From the cell containing the given text, extract its center point as [X, Y] coordinate. 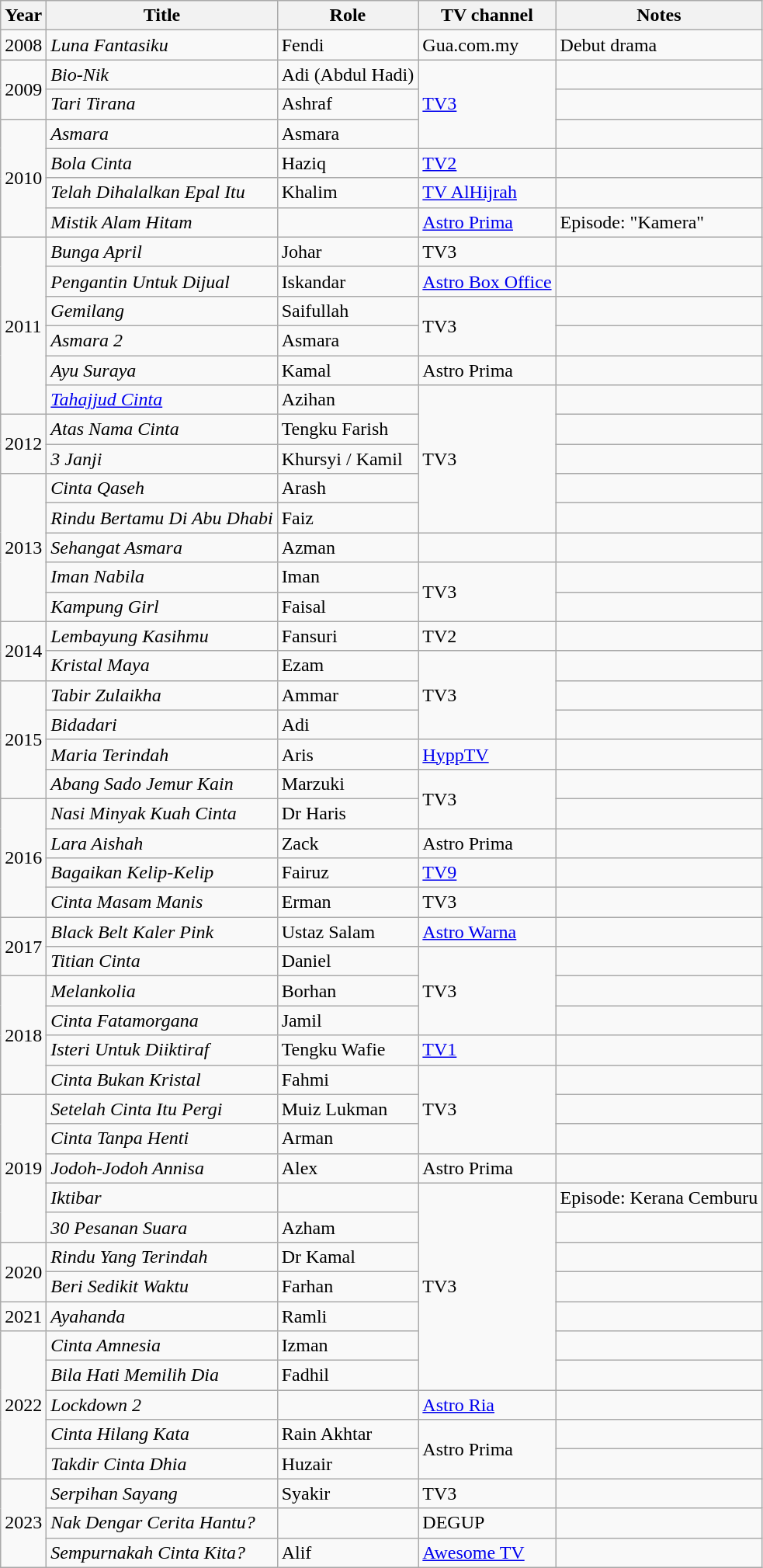
Cinta Bukan Kristal [161, 1080]
Saifullah [348, 311]
HyppTV [487, 754]
Isteri Untuk Diiktiraf [161, 1050]
Iman [348, 577]
Ustaz Salam [348, 932]
2023 [23, 1523]
Ezam [348, 666]
Dr Haris [348, 813]
Astro Ria [487, 1405]
Zack [348, 843]
Notes [659, 16]
Muiz Lukman [348, 1109]
Tahajjud Cinta [161, 400]
30 Pesanan Suara [161, 1227]
Aris [348, 754]
2017 [23, 947]
Serpihan Sayang [161, 1493]
Lara Aishah [161, 843]
Syakir [348, 1493]
Telah Dihalalkan Epal Itu [161, 193]
Daniel [348, 961]
Melankolia [161, 991]
Cinta Masam Manis [161, 902]
TV AlHijrah [487, 193]
Iman Nabila [161, 577]
Ayahanda [161, 1316]
Fairuz [348, 873]
Kampung Girl [161, 607]
Abang Sado Jemur Kain [161, 784]
2021 [23, 1316]
Tengku Farish [348, 429]
Ayu Suraya [161, 370]
Jodoh-Jodoh Annisa [161, 1168]
Rindu Yang Terindah [161, 1257]
Lembayung Kasihmu [161, 636]
Adi (Abdul Hadi) [348, 75]
Sempurnakah Cinta Kita? [161, 1552]
Rindu Bertamu Di Abu Dhabi [161, 518]
2008 [23, 45]
Alif [348, 1552]
Bidadari [161, 725]
Huzair [348, 1464]
Cinta Fatamorgana [161, 1020]
Adi [348, 725]
Bagaikan Kelip-Kelip [161, 873]
Rain Akhtar [348, 1434]
2013 [23, 548]
Title [161, 16]
Cinta Tanpa Henti [161, 1139]
TV channel [487, 16]
Bola Cinta [161, 163]
Azman [348, 548]
2020 [23, 1271]
Ammar [348, 695]
Fansuri [348, 636]
Dr Kamal [348, 1257]
Lockdown 2 [161, 1405]
Astro Warna [487, 932]
Nasi Minyak Kuah Cinta [161, 813]
Tari Tirana [161, 104]
Episode: "Kamera" [659, 222]
Black Belt Kaler Pink [161, 932]
2019 [23, 1168]
Bunga April [161, 252]
Nak Dengar Cerita Hantu? [161, 1523]
Awesome TV [487, 1552]
Sehangat Asmara [161, 548]
Beri Sedikit Waktu [161, 1286]
Jamil [348, 1020]
Setelah Cinta Itu Pergi [161, 1109]
2014 [23, 651]
Borhan [348, 991]
Kristal Maya [161, 666]
Astro Box Office [487, 281]
Takdir Cinta Dhia [161, 1464]
Bio-Nik [161, 75]
Faiz [348, 518]
Arash [348, 488]
Iskandar [348, 281]
Tabir Zulaikha [161, 695]
Luna Fantasiku [161, 45]
Fendi [348, 45]
DEGUP [487, 1523]
Khalim [348, 193]
Fahmi [348, 1080]
2022 [23, 1405]
Titian Cinta [161, 961]
2015 [23, 739]
Ramli [348, 1316]
Cinta Amnesia [161, 1346]
Tengku Wafie [348, 1050]
Arman [348, 1139]
Iktibar [161, 1198]
3 Janji [161, 459]
Cinta Hilang Kata [161, 1434]
Gemilang [161, 311]
Pengantin Untuk Dijual [161, 281]
Cinta Qaseh [161, 488]
2010 [23, 178]
Alex [348, 1168]
Maria Terindah [161, 754]
Gua.com.my [487, 45]
2016 [23, 857]
Azihan [348, 400]
Johar [348, 252]
Izman [348, 1346]
Episode: Kerana Cemburu [659, 1198]
2009 [23, 89]
Atas Nama Cinta [161, 429]
Farhan [348, 1286]
Marzuki [348, 784]
Azham [348, 1227]
Kamal [348, 370]
Role [348, 16]
Year [23, 16]
Bila Hati Memilih Dia [161, 1375]
TV9 [487, 873]
Fadhil [348, 1375]
2011 [23, 325]
Debut drama [659, 45]
Khursyi / Kamil [348, 459]
2012 [23, 444]
Erman [348, 902]
TV1 [487, 1050]
Faisal [348, 607]
Haziq [348, 163]
Asmara 2 [161, 340]
Mistik Alam Hitam [161, 222]
Ashraf [348, 104]
2018 [23, 1035]
